Return [x, y] of the center of cell containing provided text 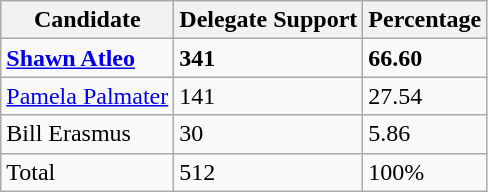
5.86 [425, 134]
Bill Erasmus [88, 134]
30 [268, 134]
Pamela Palmater [88, 96]
Shawn Atleo [88, 58]
Delegate Support [268, 20]
Total [88, 172]
Candidate [88, 20]
341 [268, 58]
27.54 [425, 96]
141 [268, 96]
66.60 [425, 58]
512 [268, 172]
Percentage [425, 20]
100% [425, 172]
